Return the [X, Y] coordinate for the center point of the cell that contains the specified text.  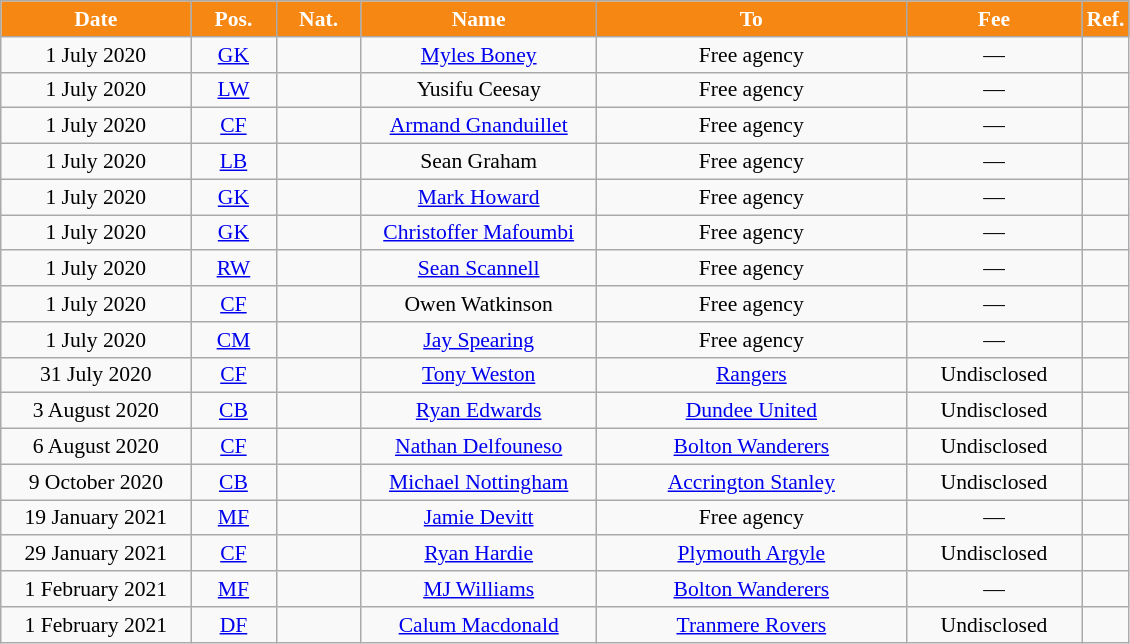
Date [96, 19]
Rangers [751, 375]
Nat. [318, 19]
Calum Macdonald [478, 625]
19 January 2021 [96, 518]
CM [234, 340]
Jay Spearing [478, 340]
Fee [994, 19]
Christoffer Mafoumbi [478, 233]
Accrington Stanley [751, 482]
MJ Williams [478, 589]
29 January 2021 [96, 554]
Ryan Hardie [478, 554]
Pos. [234, 19]
3 August 2020 [96, 411]
31 July 2020 [96, 375]
Tranmere Rovers [751, 625]
Sean Graham [478, 162]
Plymouth Argyle [751, 554]
Ryan Edwards [478, 411]
Name [478, 19]
Michael Nottingham [478, 482]
To [751, 19]
9 October 2020 [96, 482]
Tony Weston [478, 375]
Jamie Devitt [478, 518]
6 August 2020 [96, 447]
Sean Scannell [478, 269]
Mark Howard [478, 197]
Yusifu Ceesay [478, 90]
LB [234, 162]
Nathan Delfouneso [478, 447]
Ref. [1106, 19]
LW [234, 90]
RW [234, 269]
Dundee United [751, 411]
Armand Gnanduillet [478, 126]
DF [234, 625]
Myles Boney [478, 55]
Owen Watkinson [478, 304]
